Extract the [X, Y] coordinate from the center of the cell holding the provided text.  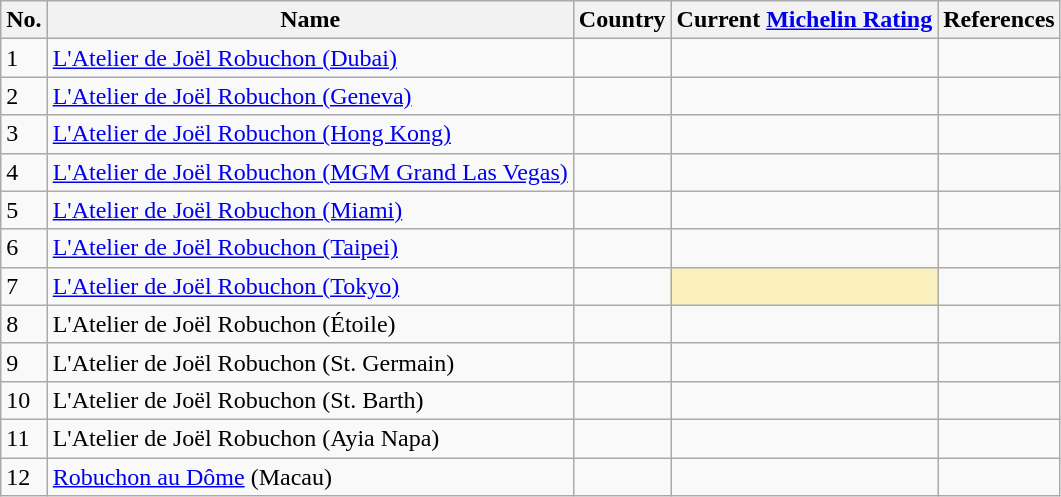
L'Atelier de Joël Robuchon (Hong Kong) [310, 134]
L'Atelier de Joël Robuchon (MGM Grand Las Vegas) [310, 172]
Name [310, 20]
Country [622, 20]
6 [24, 248]
Robuchon au Dôme (Macau) [310, 477]
5 [24, 210]
2 [24, 96]
7 [24, 286]
10 [24, 400]
1 [24, 58]
L'Atelier de Joël Robuchon (Dubai) [310, 58]
L'Atelier de Joël Robuchon (Tokyo) [310, 286]
No. [24, 20]
9 [24, 362]
12 [24, 477]
4 [24, 172]
L'Atelier de Joël Robuchon (Taipei) [310, 248]
L'Atelier de Joël Robuchon (Étoile) [310, 324]
L'Atelier de Joël Robuchon (St. Barth) [310, 400]
L'Atelier de Joël Robuchon (Geneva) [310, 96]
3 [24, 134]
11 [24, 438]
8 [24, 324]
Current Michelin Rating [804, 20]
L'Atelier de Joël Robuchon (Miami) [310, 210]
L'Atelier de Joël Robuchon (Ayia Napa) [310, 438]
L'Atelier de Joël Robuchon (St. Germain) [310, 362]
References [1000, 20]
